For the text-containing cell, return its midpoint in (x, y) coordinate format. 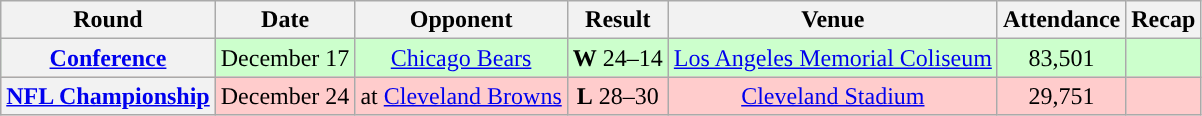
29,751 (1061, 96)
83,501 (1061, 58)
Recap (1164, 20)
W 24–14 (618, 58)
Venue (832, 20)
NFL Championship (108, 96)
Date (285, 20)
Opponent (461, 20)
Conference (108, 58)
Chicago Bears (461, 58)
December 24 (285, 96)
December 17 (285, 58)
Round (108, 20)
L 28–30 (618, 96)
Cleveland Stadium (832, 96)
Attendance (1061, 20)
Result (618, 20)
at Cleveland Browns (461, 96)
Los Angeles Memorial Coliseum (832, 58)
